Identify which cell holds the provided text, then report its [X, Y] central coordinate. 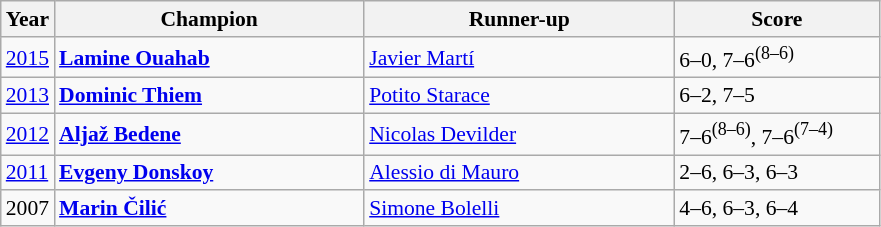
Evgeny Donskoy [209, 173]
Nicolas Devilder [519, 134]
Potito Starace [519, 96]
Marin Čilić [209, 209]
2015 [28, 58]
2013 [28, 96]
Year [28, 19]
6–0, 7–6(8–6) [776, 58]
4–6, 6–3, 6–4 [776, 209]
Lamine Ouahab [209, 58]
Champion [209, 19]
2007 [28, 209]
Dominic Thiem [209, 96]
Javier Martí [519, 58]
2012 [28, 134]
Runner-up [519, 19]
2011 [28, 173]
7–6(8–6), 7–6(7–4) [776, 134]
6–2, 7–5 [776, 96]
Alessio di Mauro [519, 173]
2–6, 6–3, 6–3 [776, 173]
Aljaž Bedene [209, 134]
Simone Bolelli [519, 209]
Score [776, 19]
